Output the [x, y] coordinate of the center of the cell containing the given text.  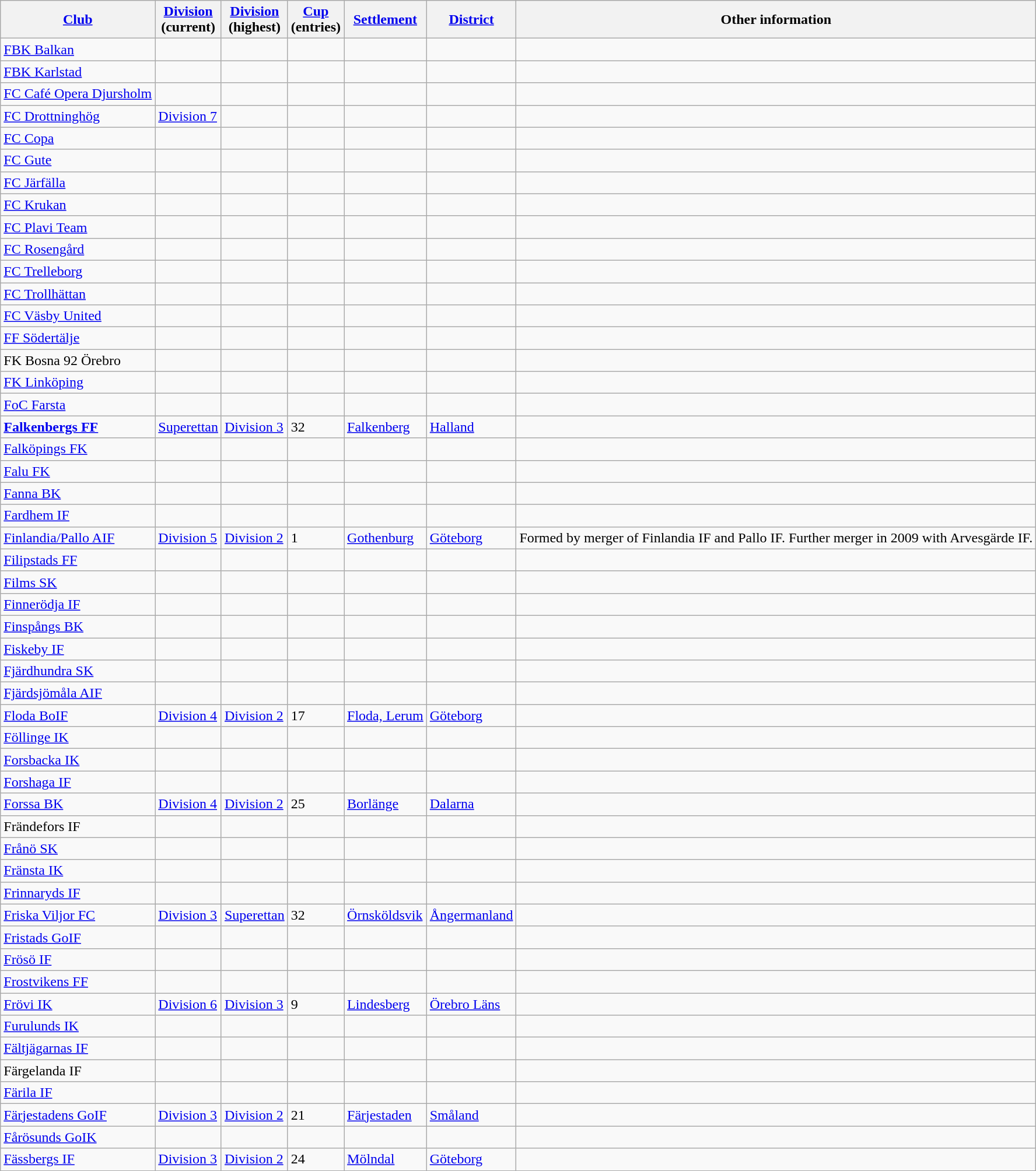
Furulunds IK [78, 1026]
Forsbacka IK [78, 760]
Mölndal [386, 1159]
FBK Karlstad [78, 72]
District [471, 20]
Frostvikens FF [78, 981]
Örnsköldsvik [386, 915]
Finlandia/Pallo AIF [78, 538]
Fältjägarnas IF [78, 1049]
Frånö SK [78, 849]
Färila IF [78, 1093]
Settlement [386, 20]
Club [78, 20]
Örebro Läns [471, 1004]
Formed by merger of Finlandia IF and Pallo IF. Further merger in 2009 with Arvesgärde IF. [776, 538]
Fårösunds GoIK [78, 1137]
1 [316, 538]
FC Gute [78, 160]
Floda BoIF [78, 716]
Films SK [78, 582]
Finspångs BK [78, 626]
FBK Balkan [78, 50]
Division (highest) [254, 20]
21 [316, 1115]
Dalarna [471, 804]
FC Trollhättan [78, 293]
FC Järfälla [78, 183]
Frinnaryds IF [78, 893]
Färjestadens GoIF [78, 1115]
Fässbergs IF [78, 1159]
Fränsta IK [78, 871]
Division 7 [188, 116]
Borlänge [386, 804]
FK Linköping [78, 383]
Cup (entries) [316, 20]
Floda, Lerum [386, 716]
Färgelanda IF [78, 1071]
Forssa BK [78, 804]
Fjärdhundra SK [78, 671]
24 [316, 1159]
Fanna BK [78, 493]
Forshaga IF [78, 782]
Färjestaden [386, 1115]
FoC Farsta [78, 405]
FC Café Opera Djursholm [78, 94]
FC Plavi Team [78, 227]
Division (current) [188, 20]
17 [316, 716]
FC Copa [78, 138]
Ångermanland [471, 915]
9 [316, 1004]
Falkenbergs FF [78, 427]
Falu FK [78, 471]
Division 5 [188, 538]
Frändefors IF [78, 826]
Filipstads FF [78, 560]
FC Trelleborg [78, 271]
FC Krukan [78, 205]
Falkenberg [386, 427]
Fiskeby IF [78, 649]
FC Väsby United [78, 316]
FF Södertälje [78, 338]
Gothenburg [386, 538]
FC Rosengård [78, 249]
Other information [776, 20]
Friska Viljor FC [78, 915]
Fardhem IF [78, 516]
25 [316, 804]
Lindesberg [386, 1004]
Falköpings FK [78, 449]
FC Drottninghög [78, 116]
Föllinge IK [78, 738]
Frövi IK [78, 1004]
Fjärdsjömåla AIF [78, 693]
Halland [471, 427]
Frösö IF [78, 959]
Fristads GoIF [78, 937]
FK Bosna 92 Örebro [78, 360]
Division 6 [188, 1004]
Finnerödja IF [78, 604]
Småland [471, 1115]
